Provide the [X, Y] coordinate of the cell's center where the given text is located.  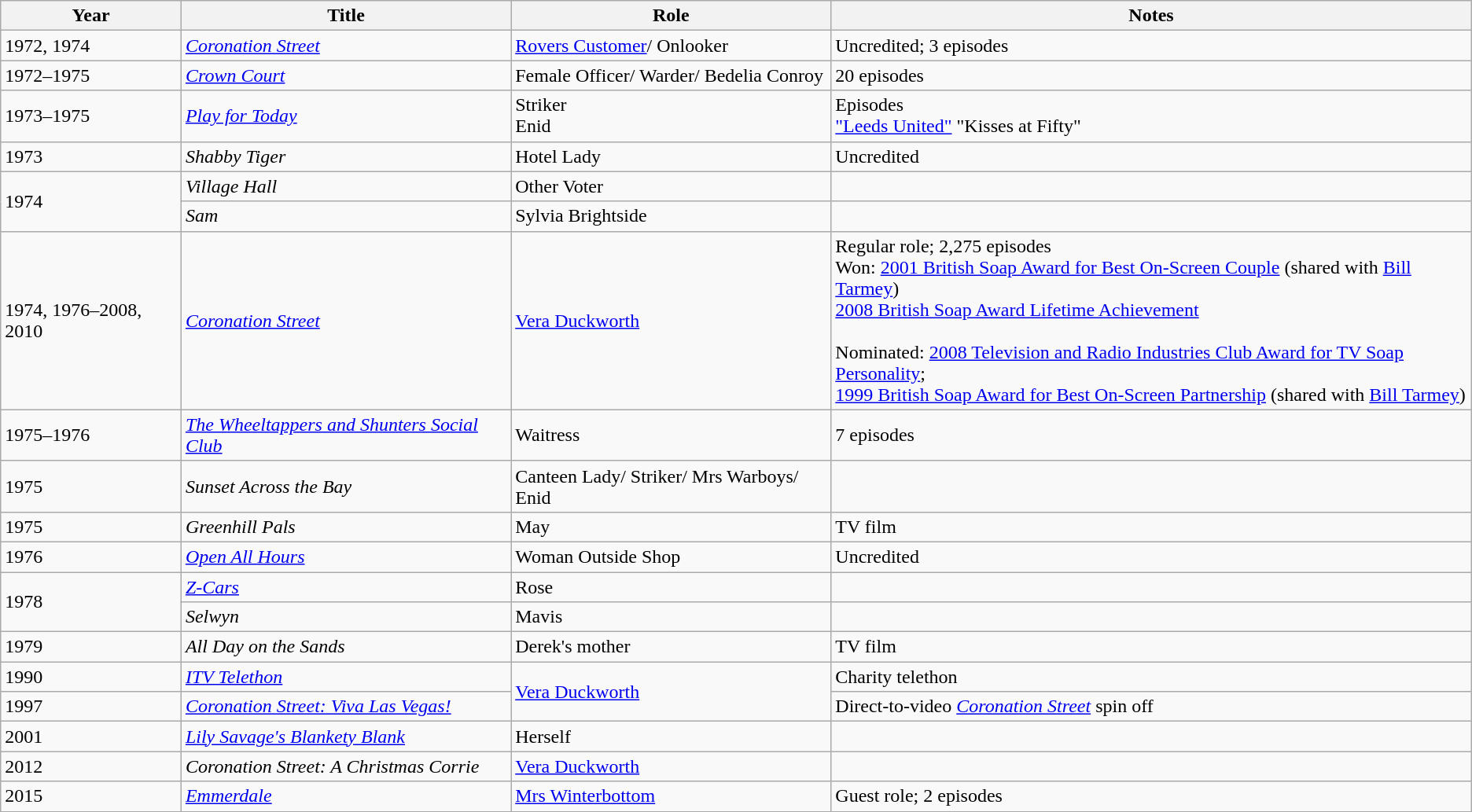
Greenhill Pals [346, 527]
1974, 1976–2008, 2010 [91, 321]
Rose [672, 587]
Notes [1151, 16]
20 episodes [1151, 75]
Sunset Across the Bay [346, 486]
Canteen Lady/ Striker/ Mrs Warboys/ Enid [672, 486]
The Wheeltappers and Shunters Social Club [346, 435]
Episodes"Leeds United" "Kisses at Fifty" [1151, 116]
Title [346, 16]
1975–1976 [91, 435]
Sam [346, 216]
Emmerdale [346, 796]
Charity telethon [1151, 677]
1990 [91, 677]
Direct-to-video Coronation Street spin off [1151, 707]
2015 [91, 796]
Play for Today [346, 116]
2012 [91, 766]
1976 [91, 557]
May [672, 527]
Female Officer/ Warder/ Bedelia Conroy [672, 75]
1973 [91, 156]
ITV Telethon [346, 677]
All Day on the Sands [346, 647]
Derek's mother [672, 647]
1997 [91, 707]
Other Voter [672, 186]
Hotel Lady [672, 156]
1972, 1974 [91, 46]
Open All Hours [346, 557]
Uncredited; 3 episodes [1151, 46]
Woman Outside Shop [672, 557]
Coronation Street: Viva Las Vegas! [346, 707]
Crown Court [346, 75]
Guest role; 2 episodes [1151, 796]
1972–1975 [91, 75]
Sylvia Brightside [672, 216]
StrikerEnid [672, 116]
1973–1975 [91, 116]
Year [91, 16]
Shabby Tiger [346, 156]
1979 [91, 647]
Coronation Street: A Christmas Corrie [346, 766]
Waitress [672, 435]
7 episodes [1151, 435]
Herself [672, 737]
1978 [91, 602]
1974 [91, 201]
Z-Cars [346, 587]
Selwyn [346, 617]
Village Hall [346, 186]
2001 [91, 737]
Role [672, 16]
Lily Savage's Blankety Blank [346, 737]
Rovers Customer/ Onlooker [672, 46]
Mavis [672, 617]
Mrs Winterbottom [672, 796]
